Find where the given text appears and provide that cell's center as (x, y) coordinate. 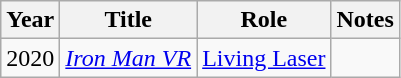
Year (30, 20)
Iron Man VR (128, 58)
Role (264, 20)
Notes (365, 20)
Living Laser (264, 58)
Title (128, 20)
2020 (30, 58)
